Provide the (x, y) coordinate of the cell's center where the given text is located.  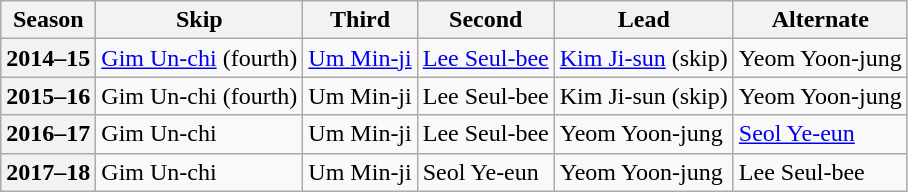
Second (486, 20)
2017–18 (48, 172)
Third (360, 20)
Alternate (820, 20)
2014–15 (48, 58)
Skip (200, 20)
2016–17 (48, 134)
Lead (644, 20)
Season (48, 20)
2015–16 (48, 96)
